Locate the cell with the specified text and output its [X, Y] center coordinate. 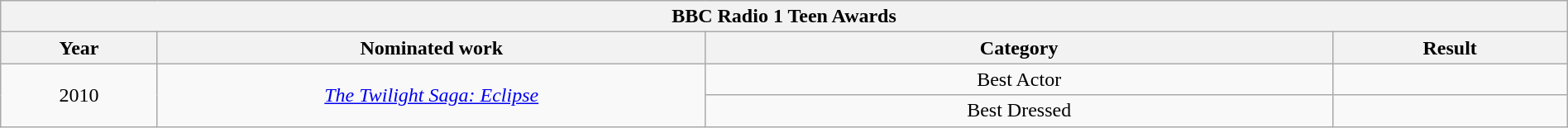
Nominated work [432, 48]
2010 [79, 95]
Result [1450, 48]
Best Dressed [1019, 111]
The Twilight Saga: Eclipse [432, 95]
BBC Radio 1 Teen Awards [784, 17]
Year [79, 48]
Best Actor [1019, 79]
Category [1019, 48]
